Determine the [X, Y] coordinate at the center of the cell enclosing the given text.  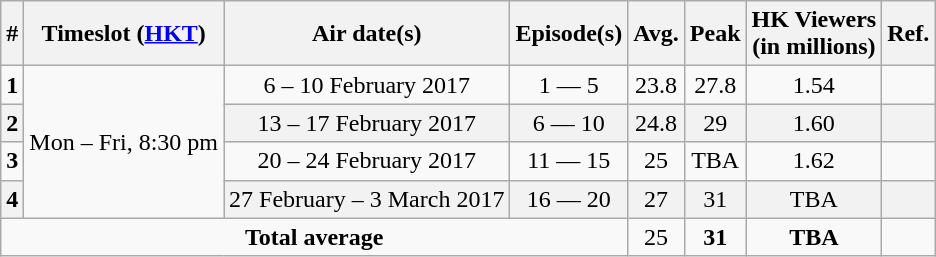
6 – 10 February 2017 [367, 85]
20 – 24 February 2017 [367, 161]
23.8 [656, 85]
1.60 [814, 123]
29 [715, 123]
3 [12, 161]
11 — 15 [569, 161]
27.8 [715, 85]
Avg. [656, 34]
Episode(s) [569, 34]
Ref. [908, 34]
Total average [314, 237]
1.62 [814, 161]
1 [12, 85]
HK Viewers(in millions) [814, 34]
2 [12, 123]
13 – 17 February 2017 [367, 123]
Peak [715, 34]
Mon – Fri, 8:30 pm [124, 142]
4 [12, 199]
24.8 [656, 123]
27 [656, 199]
27 February – 3 March 2017 [367, 199]
# [12, 34]
Air date(s) [367, 34]
16 — 20 [569, 199]
Timeslot (HKT) [124, 34]
1 — 5 [569, 85]
6 — 10 [569, 123]
1.54 [814, 85]
